Scan for the cell matching the given text and deliver its [X, Y] coordinate at center. 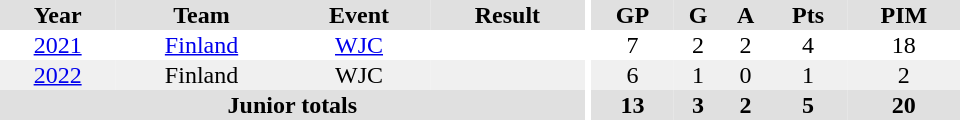
5 [808, 105]
Pts [808, 15]
Year [58, 15]
7 [632, 45]
Junior totals [292, 105]
Event [359, 15]
3 [698, 105]
18 [904, 45]
PIM [904, 15]
Result [507, 15]
Team [202, 15]
4 [808, 45]
6 [632, 75]
2022 [58, 75]
G [698, 15]
GP [632, 15]
A [746, 15]
13 [632, 105]
0 [746, 75]
20 [904, 105]
2021 [58, 45]
